From the cell containing the given text, extract its center point as [x, y] coordinate. 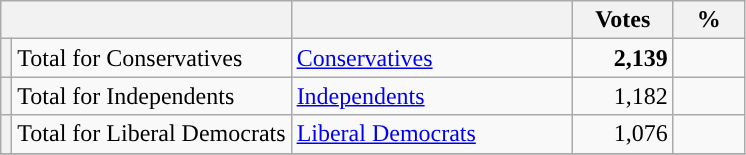
Conservatives [432, 58]
Votes [622, 20]
Liberal Democrats [432, 134]
Total for Liberal Democrats [152, 134]
Total for Conservatives [152, 58]
2,139 [622, 58]
Independents [432, 96]
1,182 [622, 96]
% [708, 20]
1,076 [622, 134]
Total for Independents [152, 96]
